Return the [X, Y] coordinate for the center point of the cell that contains the specified text.  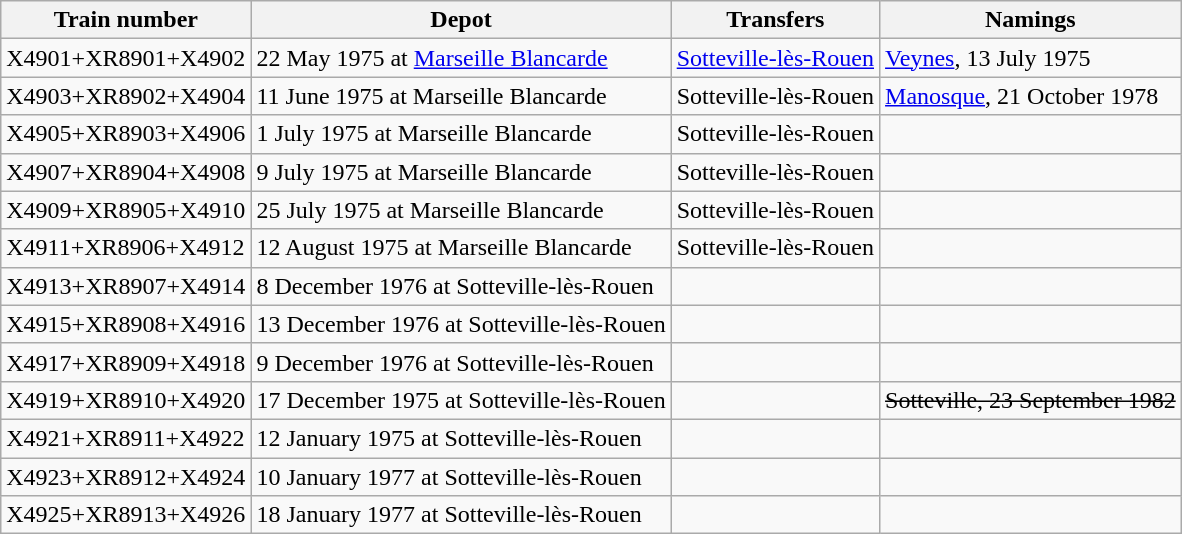
X4917+XR8909+X4918 [126, 362]
12 January 1975 at Sotteville-lès-Rouen [461, 438]
X4909+XR8905+X4910 [126, 210]
X4911+XR8906+X4912 [126, 248]
X4925+XR8913+X4926 [126, 515]
X4921+XR8911+X4922 [126, 438]
X4903+XR8902+X4904 [126, 96]
9 July 1975 at Marseille Blancarde [461, 172]
Namings [1031, 20]
1 July 1975 at Marseille Blancarde [461, 134]
X4907+XR8904+X4908 [126, 172]
17 December 1975 at Sotteville-lès-Rouen [461, 400]
9 December 1976 at Sotteville-lès-Rouen [461, 362]
X4919+XR8910+X4920 [126, 400]
Depot [461, 20]
X4915+XR8908+X4916 [126, 324]
Manosque, 21 October 1978 [1031, 96]
12 August 1975 at Marseille Blancarde [461, 248]
X4913+XR8907+X4914 [126, 286]
X4923+XR8912+X4924 [126, 477]
10 January 1977 at Sotteville-lès-Rouen [461, 477]
X4901+XR8901+X4902 [126, 58]
Sotteville, 23 September 1982 [1031, 400]
25 July 1975 at Marseille Blancarde [461, 210]
8 December 1976 at Sotteville-lès-Rouen [461, 286]
Train number [126, 20]
Veynes, 13 July 1975 [1031, 58]
11 June 1975 at Marseille Blancarde [461, 96]
13 December 1976 at Sotteville-lès-Rouen [461, 324]
X4905+XR8903+X4906 [126, 134]
18 January 1977 at Sotteville-lès-Rouen [461, 515]
Transfers [775, 20]
22 May 1975 at Marseille Blancarde [461, 58]
